For the text-containing cell, return its midpoint in (x, y) coordinate format. 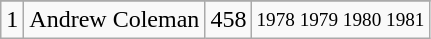
1 (12, 20)
Andrew Coleman (114, 20)
458 (228, 20)
1978 1979 1980 1981 (340, 20)
